Determine the (X, Y) coordinate at the center of the cell enclosing the given text.  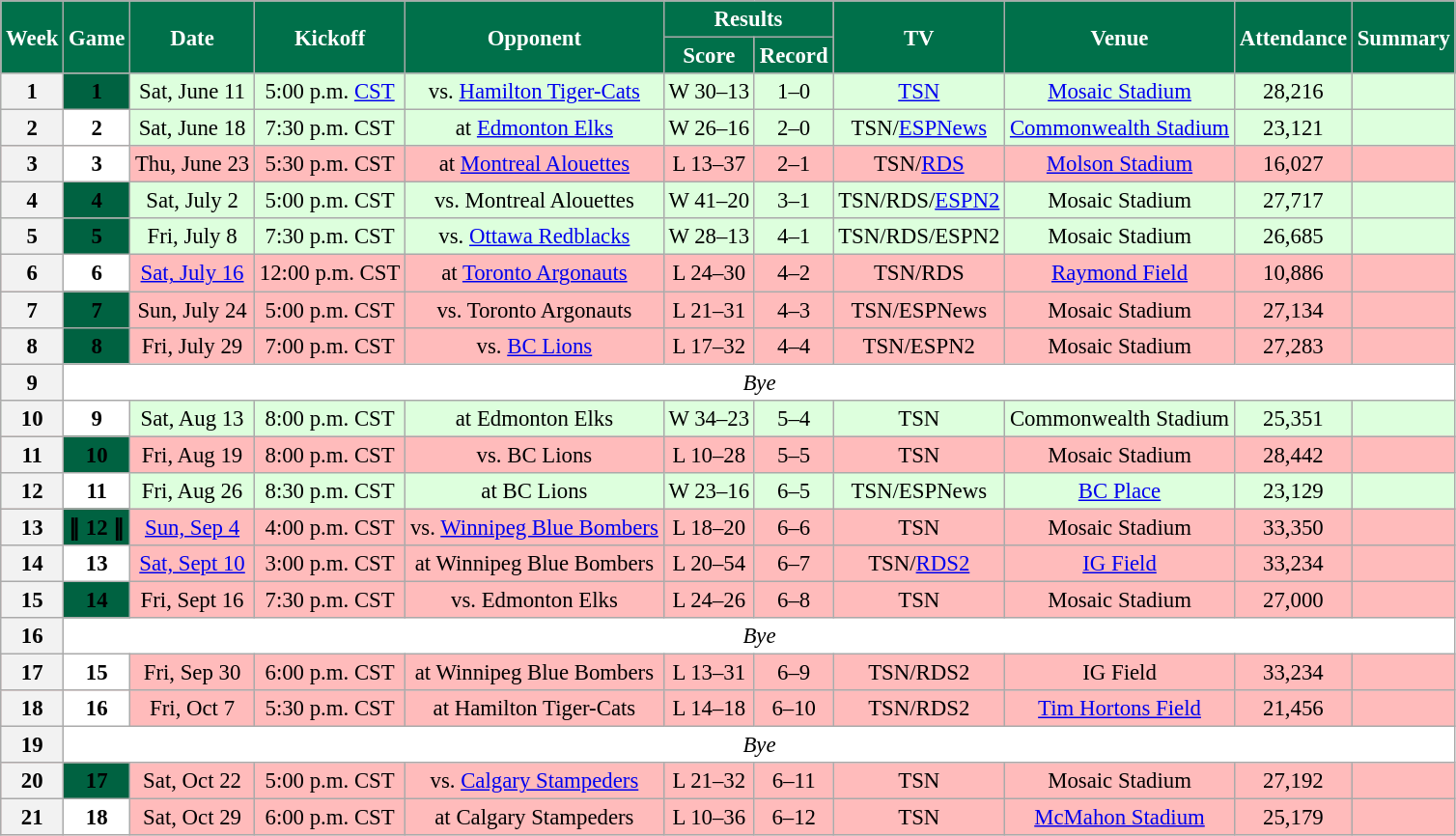
Fri, Oct 7 (193, 709)
21 (33, 818)
Fri, July 8 (193, 237)
4:00 p.m. CST (330, 527)
L 20–54 (709, 564)
‖ 12 ‖ (97, 527)
16,027 (1293, 164)
3–1 (794, 201)
at Toronto Argonauts (535, 273)
Results (748, 19)
TSN/ESPN2 (919, 346)
27,717 (1293, 201)
Attendance (1293, 37)
Sat, Aug 13 (193, 418)
12 (33, 491)
vs. Winnipeg Blue Bombers (535, 527)
L 17–32 (709, 346)
Game (97, 37)
vs. Edmonton Elks (535, 599)
Opponent (535, 37)
at Hamilton Tiger-Cats (535, 709)
L 18–20 (709, 527)
Raymond Field (1120, 273)
8:30 p.m. CST (330, 491)
4–1 (794, 237)
6–6 (794, 527)
Sat, July 16 (193, 273)
25,179 (1293, 818)
2–1 (794, 164)
5–5 (794, 455)
Kickoff (330, 37)
6–7 (794, 564)
12:00 p.m. CST (330, 273)
vs. Montreal Alouettes (535, 201)
Score (709, 56)
4–4 (794, 346)
Summary (1404, 37)
Fri, Sept 16 (193, 599)
Sat, Sept 10 (193, 564)
23,129 (1293, 491)
L 13–31 (709, 673)
27,000 (1293, 599)
2–0 (794, 128)
Sat, June 18 (193, 128)
20 (33, 781)
W 30–13 (709, 92)
27,192 (1293, 781)
6–8 (794, 599)
19 (33, 745)
23,121 (1293, 128)
28,442 (1293, 455)
6–9 (794, 673)
L 10–36 (709, 818)
W 41–20 (709, 201)
Sat, Oct 22 (193, 781)
Fri, Aug 19 (193, 455)
28,216 (1293, 92)
7:00 p.m. CST (330, 346)
Sat, June 11 (193, 92)
W 34–23 (709, 418)
1–0 (794, 92)
Thu, June 23 (193, 164)
4–3 (794, 310)
Fri, Aug 26 (193, 491)
Tim Hortons Field (1120, 709)
vs. Toronto Argonauts (535, 310)
Fri, Sep 30 (193, 673)
at Calgary Stampeders (535, 818)
Sun, Sep 4 (193, 527)
W 23–16 (709, 491)
L 13–37 (709, 164)
at BC Lions (535, 491)
6–11 (794, 781)
L 10–28 (709, 455)
McMahon Stadium (1120, 818)
Date (193, 37)
27,134 (1293, 310)
Sun, July 24 (193, 310)
L 21–31 (709, 310)
6–12 (794, 818)
L 24–30 (709, 273)
4–2 (794, 273)
TV (919, 37)
W 26–16 (709, 128)
L 14–18 (709, 709)
27,283 (1293, 346)
Molson Stadium (1120, 164)
Venue (1120, 37)
BC Place (1120, 491)
10,886 (1293, 273)
Sat, July 2 (193, 201)
6–5 (794, 491)
6–10 (794, 709)
25,351 (1293, 418)
21,456 (1293, 709)
L 21–32 (709, 781)
Fri, July 29 (193, 346)
L 24–26 (709, 599)
5–4 (794, 418)
Sat, Oct 29 (193, 818)
at Montreal Alouettes (535, 164)
vs. Hamilton Tiger-Cats (535, 92)
W 28–13 (709, 237)
vs. Calgary Stampeders (535, 781)
3:00 p.m. CST (330, 564)
Week (33, 37)
26,685 (1293, 237)
vs. Ottawa Redblacks (535, 237)
Record (794, 56)
33,350 (1293, 527)
